From the cell containing the given text, extract its center point as [X, Y] coordinate. 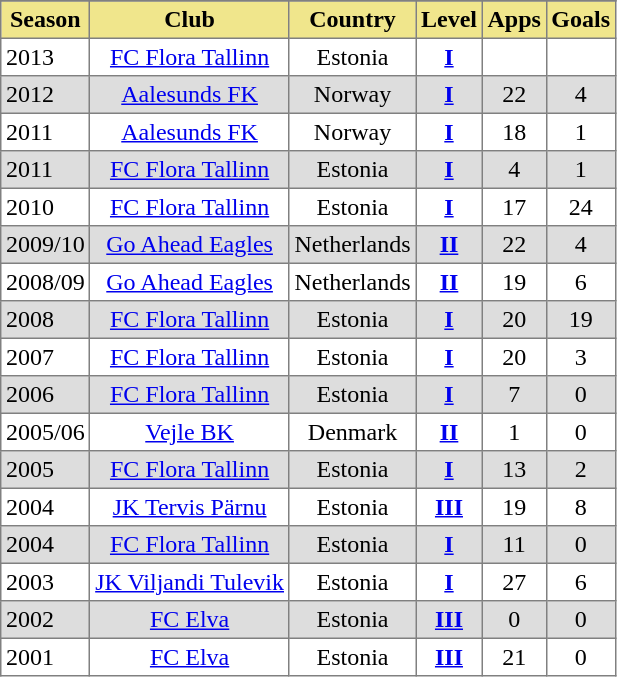
8 [580, 507]
JK Viljandi Tulevik [190, 582]
2003 [46, 582]
3 [580, 357]
13 [514, 470]
2005 [46, 470]
Season [46, 20]
2008 [46, 320]
Vejle BK [190, 432]
2002 [46, 620]
2006 [46, 395]
Level [449, 20]
JK Tervis Pärnu [190, 507]
27 [514, 582]
2009/10 [46, 245]
2012 [46, 95]
11 [514, 545]
17 [514, 207]
2013 [46, 57]
2005/06 [46, 432]
24 [580, 207]
Goals [580, 20]
Club [190, 20]
Country [352, 20]
21 [514, 657]
Apps [514, 20]
2007 [46, 357]
7 [514, 395]
18 [514, 132]
2 [580, 470]
Denmark [352, 432]
2001 [46, 657]
2010 [46, 207]
2008/09 [46, 282]
